Pinpoint the cell where the given text exists, returning its [X, Y] midpoint coordinate. 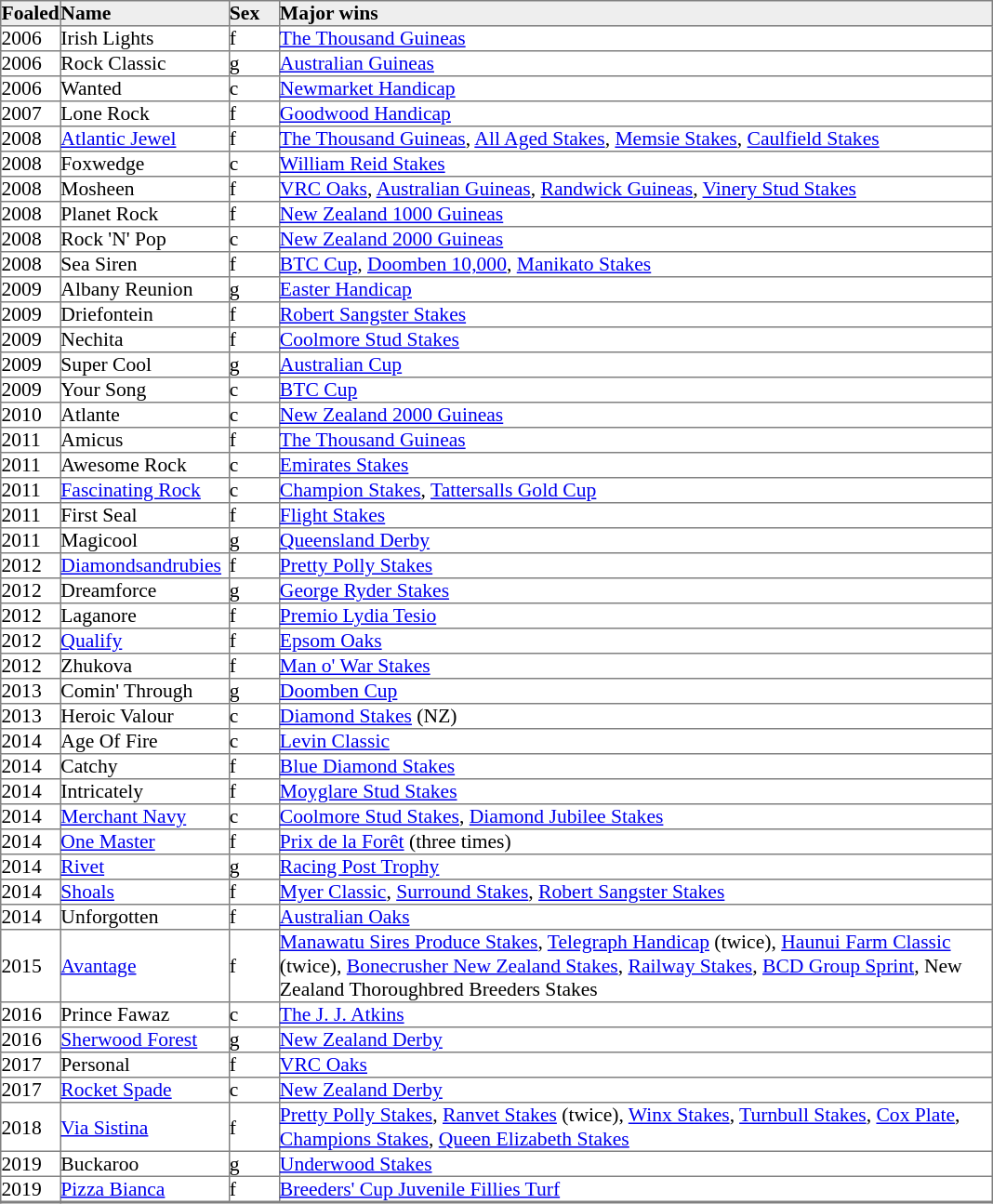
2007 [31, 113]
2015 [31, 966]
Emirates Stakes [635, 465]
Albany Reunion [145, 290]
Doomben Cup [635, 692]
Personal [145, 1065]
Diamond Stakes (NZ) [635, 716]
Pizza Bianca [145, 1188]
Planet Rock [145, 214]
Foaled [31, 13]
Name [145, 13]
Unforgotten [145, 917]
Merchant Navy [145, 816]
2010 [31, 415]
Myer Classic, Surround Stakes, Robert Sangster Stakes [635, 893]
Fascinating Rock [145, 491]
Prince Fawaz [145, 1015]
2018 [31, 1127]
BTC Cup [635, 390]
Rock 'N' Pop [145, 240]
Major wins [635, 13]
Dreamforce [145, 591]
Wanted [145, 89]
Blue Diamond Stakes [635, 766]
Foxwedge [145, 164]
Rivet [145, 867]
Racing Post Trophy [635, 867]
Pretty Polly Stakes, Ranvet Stakes (twice), Winx Stakes, Turnbull Stakes, Cox Plate, Champions Stakes, Queen Elizabeth Stakes [635, 1127]
Mosheen [145, 190]
First Seal [145, 515]
BTC Cup, Doomben 10,000, Manikato Stakes [635, 264]
Catchy [145, 766]
New Zealand 1000 Guineas [635, 214]
Qualify [145, 642]
William Reid Stakes [635, 164]
Easter Handicap [635, 290]
Champion Stakes, Tattersalls Gold Cup [635, 491]
Driefontein [145, 314]
Sherwood Forest [145, 1039]
Lone Rock [145, 113]
Comin' Through [145, 692]
Amicus [145, 441]
Epsom Oaks [635, 642]
Man o' War Stakes [635, 666]
Magicool [145, 541]
Sea Siren [145, 264]
Australian Cup [635, 364]
Flight Stakes [635, 515]
Australian Guineas [635, 63]
Premio Lydia Tesio [635, 615]
Underwood Stakes [635, 1164]
Your Song [145, 390]
Super Cool [145, 364]
Heroic Valour [145, 716]
Awesome Rock [145, 465]
One Master [145, 842]
Diamondsandrubies [145, 565]
Zhukova [145, 666]
Prix de la Forêt (three times) [635, 842]
Shoals [145, 893]
Age Of Fire [145, 742]
The J. J. Atkins [635, 1015]
VRC Oaks, Australian Guineas, Randwick Guineas, Vinery Stud Stakes [635, 190]
Goodwood Handicap [635, 113]
Moyglare Stud Stakes [635, 792]
Atlante [145, 415]
Robert Sangster Stakes [635, 314]
Buckaroo [145, 1164]
Levin Classic [635, 742]
Rock Classic [145, 63]
Rocket Spade [145, 1090]
VRC Oaks [635, 1065]
Sex [254, 13]
Atlantic Jewel [145, 139]
Avantage [145, 966]
Intricately [145, 792]
Via Sistina [145, 1127]
Coolmore Stud Stakes [635, 340]
George Ryder Stakes [635, 591]
Newmarket Handicap [635, 89]
Irish Lights [145, 39]
Coolmore Stud Stakes, Diamond Jubilee Stakes [635, 816]
Breeders' Cup Juvenile Fillies Turf [635, 1188]
Pretty Polly Stakes [635, 565]
Queensland Derby [635, 541]
Nechita [145, 340]
Laganore [145, 615]
Australian Oaks [635, 917]
The Thousand Guineas, All Aged Stakes, Memsie Stakes, Caulfield Stakes [635, 139]
